For the text-containing cell, return its midpoint in (x, y) coordinate format. 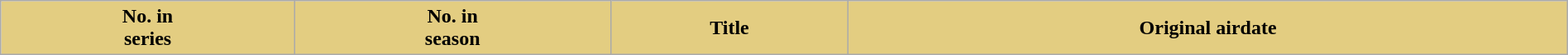
Original airdate (1207, 28)
No. inseries (148, 28)
Title (729, 28)
No. inseason (452, 28)
